Pinpoint the cell where the given text exists, returning its [X, Y] midpoint coordinate. 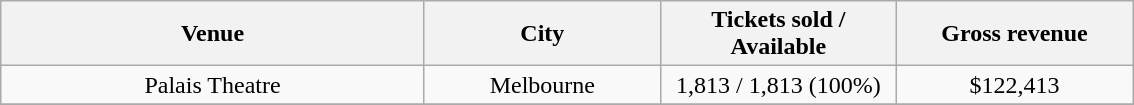
Palais Theatre [213, 85]
Gross revenue [1014, 34]
City [542, 34]
Venue [213, 34]
1,813 / 1,813 (100%) [778, 85]
Melbourne [542, 85]
$122,413 [1014, 85]
Tickets sold / Available [778, 34]
